Locate the cell with the specified text and output its [X, Y] center coordinate. 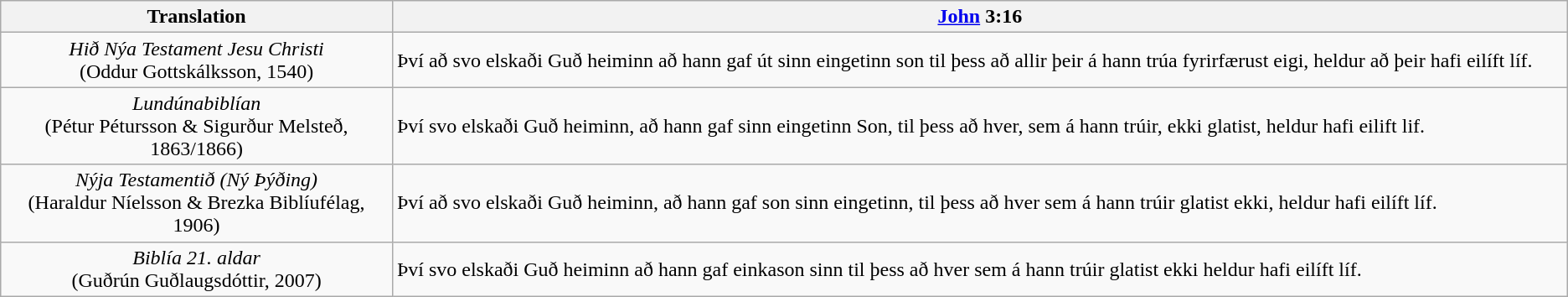
Translation [197, 17]
Því svo elskaði Guð heiminn að hann gaf einkason sinn til þess að hver sem á hann trúir glatist ekki heldur hafi eilíft líf. [980, 268]
Lundúnabiblían(Pétur Pétursson & Sigurður Melsteð, 1863/1866) [197, 126]
Því að svo elskaði Guð heiminn að hann gaf út sinn eingetinn son til þess að allir þeir á hann trúa fyrirfærust eigi, heldur að þeir hafi eilíft líf. [980, 60]
Nýja Testamentið (Ný Þýðing)(Haraldur Níelsson & Brezka Biblíufélag, 1906) [197, 203]
Því að svo elskaði Guð heiminn, að hann gaf son sinn eingetinn, til þess að hver sem á hann trúir glatist ekki, heldur hafi eilíft líf. [980, 203]
John 3:16 [980, 17]
Biblía 21. aldar(Guðrún Guðlaugsdóttir, 2007) [197, 268]
Hið Nýa Testament Jesu Christi(Oddur Gottskálksson, 1540) [197, 60]
Því svo elskaði Guð heiminn, að hann gaf sinn eingetinn Son, til þess að hver, sem á hann trúir, ekki glatist, heldur hafi eilift lif. [980, 126]
